Search for the cell housing the specified text and yield its (x, y) center coordinate. 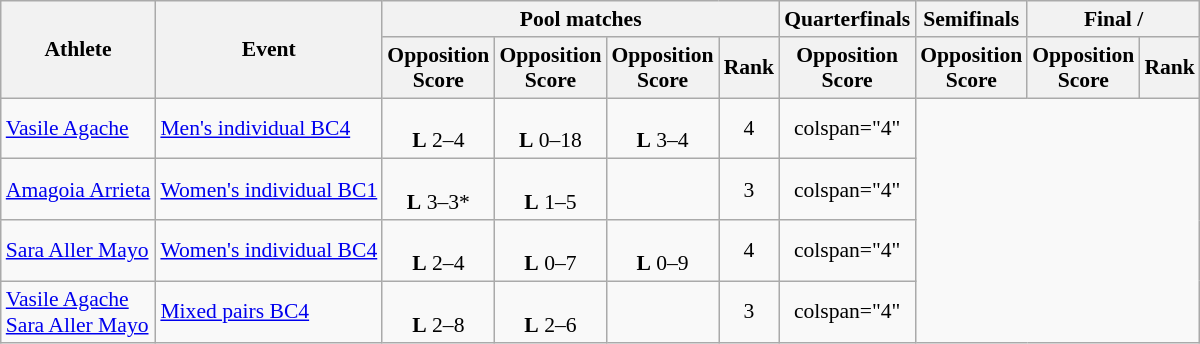
L 2–8 (438, 312)
Vasile Agache (78, 128)
Final / (1114, 19)
L 3–3* (438, 190)
Pool matches (580, 19)
Vasile AgacheSara Aller Mayo (78, 312)
Women's individual BC4 (268, 250)
L 3–4 (662, 128)
Amagoia Arrieta (78, 190)
Semifinals (971, 19)
L 0–18 (550, 128)
L 2–6 (550, 312)
L 0–9 (662, 250)
Men's individual BC4 (268, 128)
Women's individual BC1 (268, 190)
Quarterfinals (847, 19)
Event (268, 50)
L 1–5 (550, 190)
Mixed pairs BC4 (268, 312)
Sara Aller Mayo (78, 250)
Athlete (78, 50)
L 0–7 (550, 250)
